For the text-containing cell, return its midpoint in (X, Y) coordinate format. 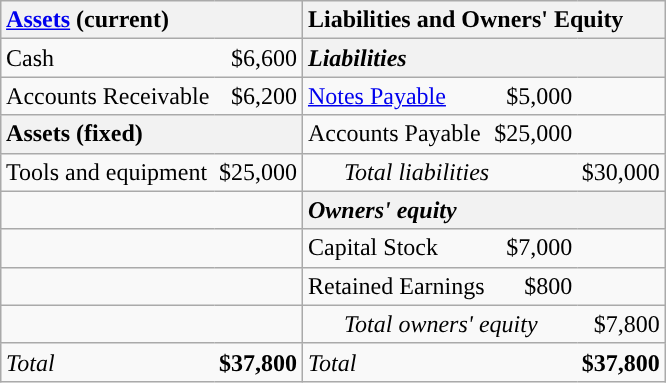
Owners' equity (484, 210)
Accounts Receivable (108, 96)
Accounts Payable (396, 134)
Retained Earnings (396, 286)
Notes Payable (396, 96)
$7,800 (621, 324)
Total liabilities (439, 172)
$30,000 (621, 172)
Total owners' equity (439, 324)
$6,200 (258, 96)
Tools and equipment (108, 172)
$6,600 (258, 58)
Assets (current) (152, 20)
$5,000 (533, 96)
Liabilities and Owners' Equity (484, 20)
$7,000 (533, 248)
Assets (fixed) (152, 134)
$800 (533, 286)
Liabilities (484, 58)
Capital Stock (396, 248)
Cash (108, 58)
